Output the (x, y) coordinate of the center of the cell containing the given text.  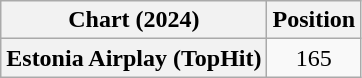
Position (314, 20)
Chart (2024) (134, 20)
Estonia Airplay (TopHit) (134, 58)
165 (314, 58)
